Capture the cell that displays the provided text and extract its [x, y] central coordinate. 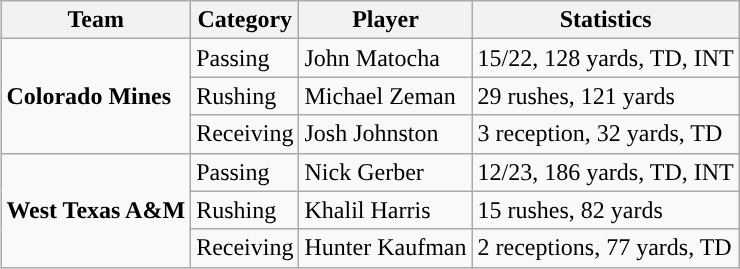
12/23, 186 yards, TD, INT [606, 172]
Michael Zeman [386, 96]
29 rushes, 121 yards [606, 96]
15/22, 128 yards, TD, INT [606, 58]
15 rushes, 82 yards [606, 210]
2 receptions, 77 yards, TD [606, 248]
Colorado Mines [96, 96]
Player [386, 20]
John Matocha [386, 58]
Category [245, 20]
Hunter Kaufman [386, 248]
3 reception, 32 yards, TD [606, 134]
West Texas A&M [96, 210]
Josh Johnston [386, 134]
Khalil Harris [386, 210]
Team [96, 20]
Statistics [606, 20]
Nick Gerber [386, 172]
